Return (x, y) of the center of cell containing provided text 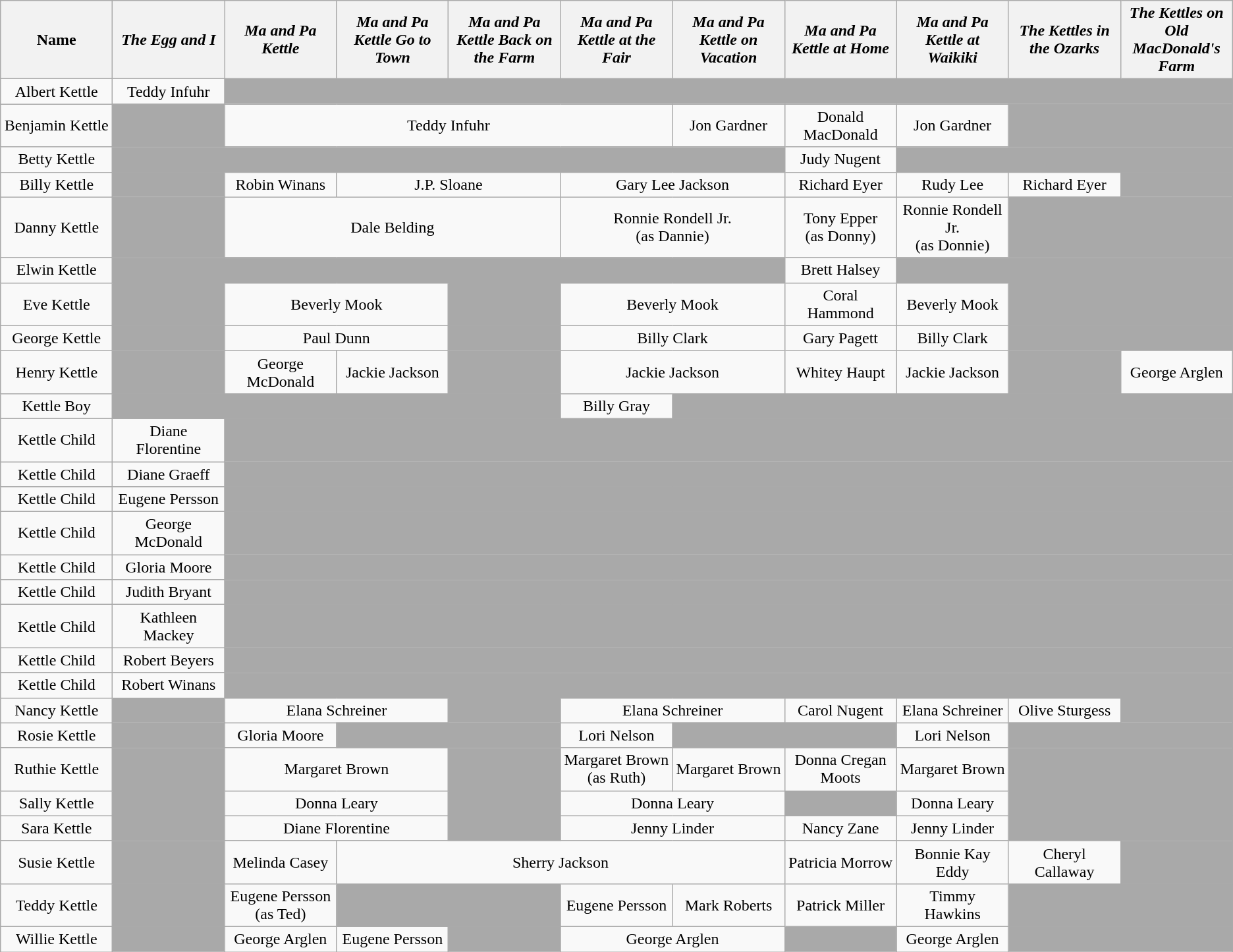
Margaret Brown(as Ruth) (616, 770)
Patricia Morrow (840, 862)
Danny Kettle (57, 227)
Robert Beyers (169, 660)
Brett Halsey (840, 270)
Melinda Casey (281, 862)
Sherry Jackson (561, 862)
Susie Kettle (57, 862)
Betty Kettle (57, 159)
Judy Nugent (840, 159)
Kettle Boy (57, 406)
Ma and Pa Kettle at Home (840, 40)
Tony Epper(as Donny) (840, 227)
J.P. Sloane (449, 184)
Robert Winans (169, 685)
Bonnie Kay Eddy (952, 862)
Kathleen Mackey (169, 626)
Coral Hammond (840, 304)
Eugene Persson(as Ted) (281, 905)
Donna Cregan Moots (840, 770)
Cheryl Callaway (1064, 862)
Dale Belding (393, 227)
George Kettle (57, 338)
Ronnie Rondell Jr.(as Dannie) (672, 227)
Eve Kettle (57, 304)
Ma and Pa Kettle Go to Town (393, 40)
Sally Kettle (57, 803)
Olive Sturgess (1064, 710)
The Kettles in the Ozarks (1064, 40)
Carol Nugent (840, 710)
Timmy Hawkins (952, 905)
Judith Bryant (169, 592)
Billy Gray (616, 406)
Ma and Pa Kettle (281, 40)
Ma and Pa Kettle at the Fair (616, 40)
Sara Kettle (57, 828)
Albert Kettle (57, 92)
Patrick Miller (840, 905)
Rudy Lee (952, 184)
Ma and Pa Kettle at Waikiki (952, 40)
Mark Roberts (728, 905)
Henry Kettle (57, 372)
The Kettles on Old MacDonald's Farm (1176, 40)
Billy Kettle (57, 184)
The Egg and I (169, 40)
Rosie Kettle (57, 735)
Robin Winans (281, 184)
Nancy Kettle (57, 710)
Diane Graeff (169, 474)
Whitey Haupt (840, 372)
Elwin Kettle (57, 270)
Gary Pagett (840, 338)
Ronnie Rondell Jr.(as Donnie) (952, 227)
Gary Lee Jackson (672, 184)
Paul Dunn (337, 338)
Benjamin Kettle (57, 125)
Name (57, 40)
Donald MacDonald (840, 125)
Ruthie Kettle (57, 770)
Ma and Pa Kettle on Vacation (728, 40)
Teddy Kettle (57, 905)
Ma and Pa Kettle Back on the Farm (505, 40)
Nancy Zane (840, 828)
Willie Kettle (57, 939)
